Detect which cell encompasses the target text, then output its [x, y] center coordinate. 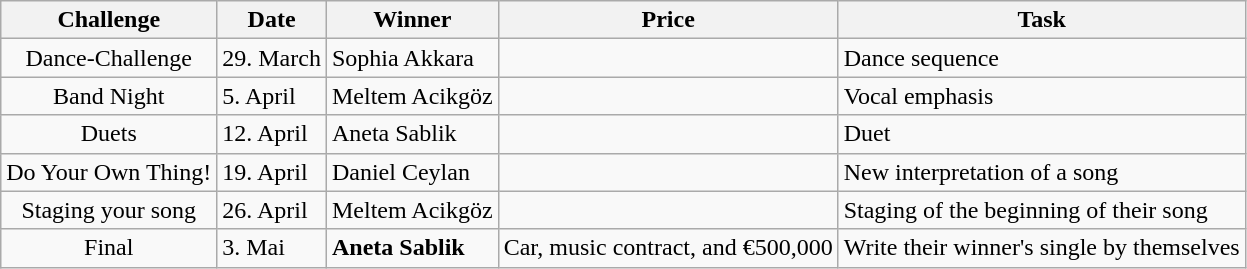
Write their winner's single by themselves [1042, 248]
Price [668, 20]
3. Mai [272, 248]
Staging your song [109, 210]
Duet [1042, 134]
Vocal emphasis [1042, 96]
Task [1042, 20]
Challenge [109, 20]
19. April [272, 172]
Duets [109, 134]
12. April [272, 134]
Car, music contract, and €500,000 [668, 248]
Staging of the beginning of their song [1042, 210]
Do Your Own Thing! [109, 172]
Daniel Ceylan [412, 172]
26. April [272, 210]
Dance-Challenge [109, 58]
Sophia Akkara [412, 58]
New interpretation of a song [1042, 172]
Dance sequence [1042, 58]
Band Night [109, 96]
Winner [412, 20]
Final [109, 248]
5. April [272, 96]
29. March [272, 58]
Date [272, 20]
